Return (x, y) of the center of cell containing provided text 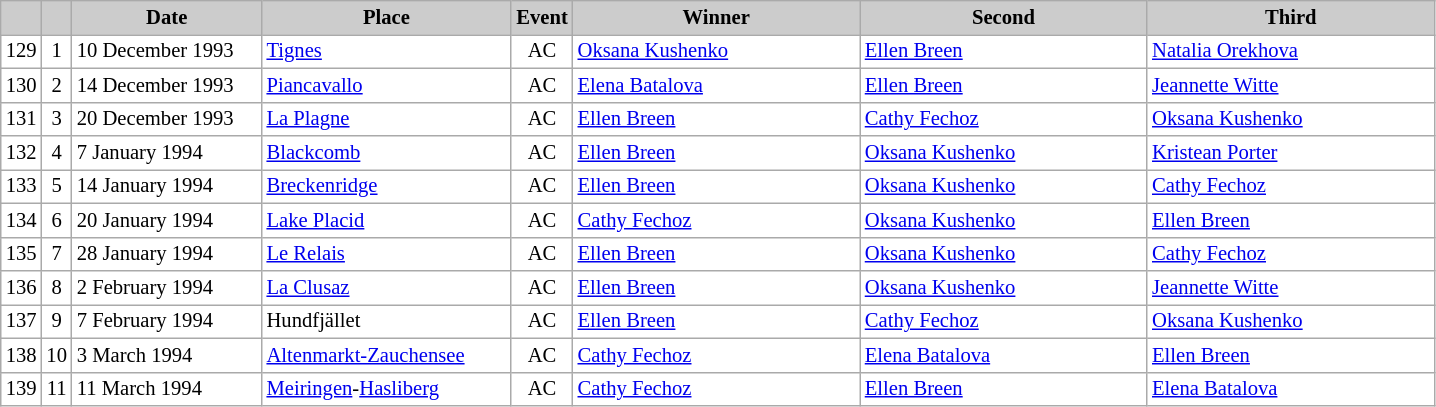
2 (56, 85)
7 February 1994 (167, 321)
Natalia Orekhova (1290, 51)
20 January 1994 (167, 220)
Second (1004, 17)
Le Relais (387, 254)
10 December 1993 (167, 51)
136 (22, 287)
La Plagne (387, 119)
133 (22, 186)
28 January 1994 (167, 254)
11 March 1994 (167, 389)
132 (22, 153)
14 January 1994 (167, 186)
3 (56, 119)
14 December 1993 (167, 85)
3 March 1994 (167, 355)
Third (1290, 17)
Lake Placid (387, 220)
135 (22, 254)
8 (56, 287)
5 (56, 186)
139 (22, 389)
Piancavallo (387, 85)
138 (22, 355)
1 (56, 51)
129 (22, 51)
7 January 1994 (167, 153)
La Clusaz (387, 287)
4 (56, 153)
134 (22, 220)
6 (56, 220)
Place (387, 17)
Hundfjället (387, 321)
Event (542, 17)
7 (56, 254)
130 (22, 85)
Breckenridge (387, 186)
Blackcomb (387, 153)
131 (22, 119)
Date (167, 17)
Meiringen-Hasliberg (387, 389)
11 (56, 389)
20 December 1993 (167, 119)
Winner (716, 17)
137 (22, 321)
10 (56, 355)
Tignes (387, 51)
9 (56, 321)
2 February 1994 (167, 287)
Kristean Porter (1290, 153)
Altenmarkt-Zauchensee (387, 355)
